Determine the (X, Y) coordinate at the center of the cell enclosing the given text.  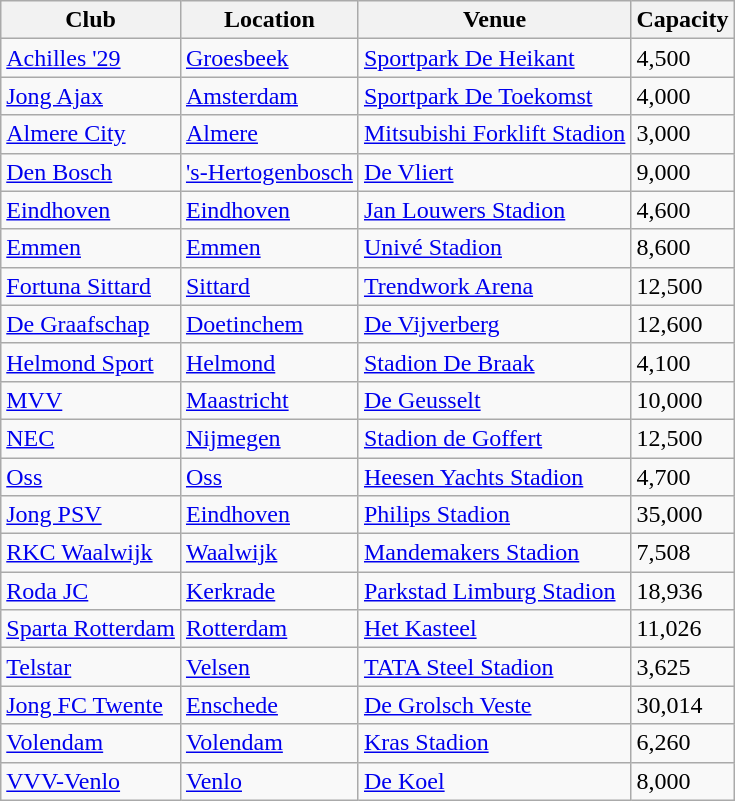
Roda JC (91, 591)
Velsen (269, 667)
Den Bosch (91, 172)
4,600 (682, 210)
8,000 (682, 781)
Jong PSV (91, 515)
Almere City (91, 134)
Heesen Yachts Stadion (494, 477)
12,600 (682, 324)
De Geusselt (494, 400)
Helmond (269, 362)
11,026 (682, 629)
Jan Louwers Stadion (494, 210)
Kras Stadion (494, 743)
Doetinchem (269, 324)
Mitsubishi Forklift Stadion (494, 134)
Stadion de Goffert (494, 438)
Sparta Rotterdam (91, 629)
Fortuna Sittard (91, 286)
Almere (269, 134)
Location (269, 20)
NEC (91, 438)
Amsterdam (269, 96)
Trendwork Arena (494, 286)
Achilles '29 (91, 58)
Jong Ajax (91, 96)
Kerkrade (269, 591)
8,600 (682, 248)
De Koel (494, 781)
Club (91, 20)
Telstar (91, 667)
Rotterdam (269, 629)
De Vliert (494, 172)
Univé Stadion (494, 248)
Venlo (269, 781)
Venue (494, 20)
Jong FC Twente (91, 705)
9,000 (682, 172)
3,625 (682, 667)
Philips Stadion (494, 515)
Stadion De Braak (494, 362)
Mandemakers Stadion (494, 553)
4,000 (682, 96)
6,260 (682, 743)
Nijmegen (269, 438)
Sportpark De Heikant (494, 58)
Groesbeek (269, 58)
Capacity (682, 20)
Parkstad Limburg Stadion (494, 591)
7,508 (682, 553)
De Graafschap (91, 324)
30,014 (682, 705)
4,500 (682, 58)
De Grolsch Veste (494, 705)
35,000 (682, 515)
4,700 (682, 477)
Sittard (269, 286)
RKC Waalwijk (91, 553)
VVV-Venlo (91, 781)
4,100 (682, 362)
's-Hertogenbosch (269, 172)
3,000 (682, 134)
Sportpark De Toekomst (494, 96)
De Vijverberg (494, 324)
18,936 (682, 591)
Helmond Sport (91, 362)
Maastricht (269, 400)
TATA Steel Stadion (494, 667)
MVV (91, 400)
Waalwijk (269, 553)
10,000 (682, 400)
Het Kasteel (494, 629)
Enschede (269, 705)
